Identify which cell holds the provided text, then report its [x, y] central coordinate. 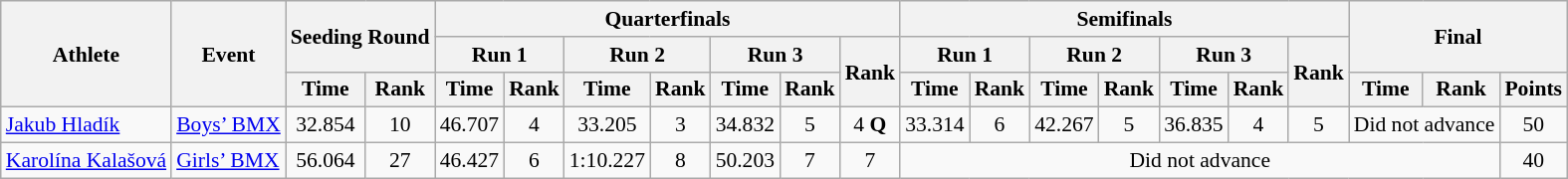
40 [1533, 161]
50 [1533, 125]
46.427 [470, 161]
Athlete [86, 54]
42.267 [1063, 125]
27 [400, 161]
33.205 [607, 125]
Girls’ BMX [229, 161]
1:10.227 [607, 161]
8 [681, 161]
32.854 [326, 125]
Semifinals [1125, 19]
46.707 [470, 125]
Quarterfinals [667, 19]
Event [229, 54]
Final [1457, 36]
Boys’ BMX [229, 125]
Karolína Kalašová [86, 161]
33.314 [934, 125]
10 [400, 125]
56.064 [326, 161]
4 Q [870, 125]
36.835 [1193, 125]
Points [1533, 89]
Seeding Round [360, 36]
50.203 [745, 161]
Jakub Hladík [86, 125]
3 [681, 125]
34.832 [745, 125]
